Return [x, y] of the center of cell containing provided text 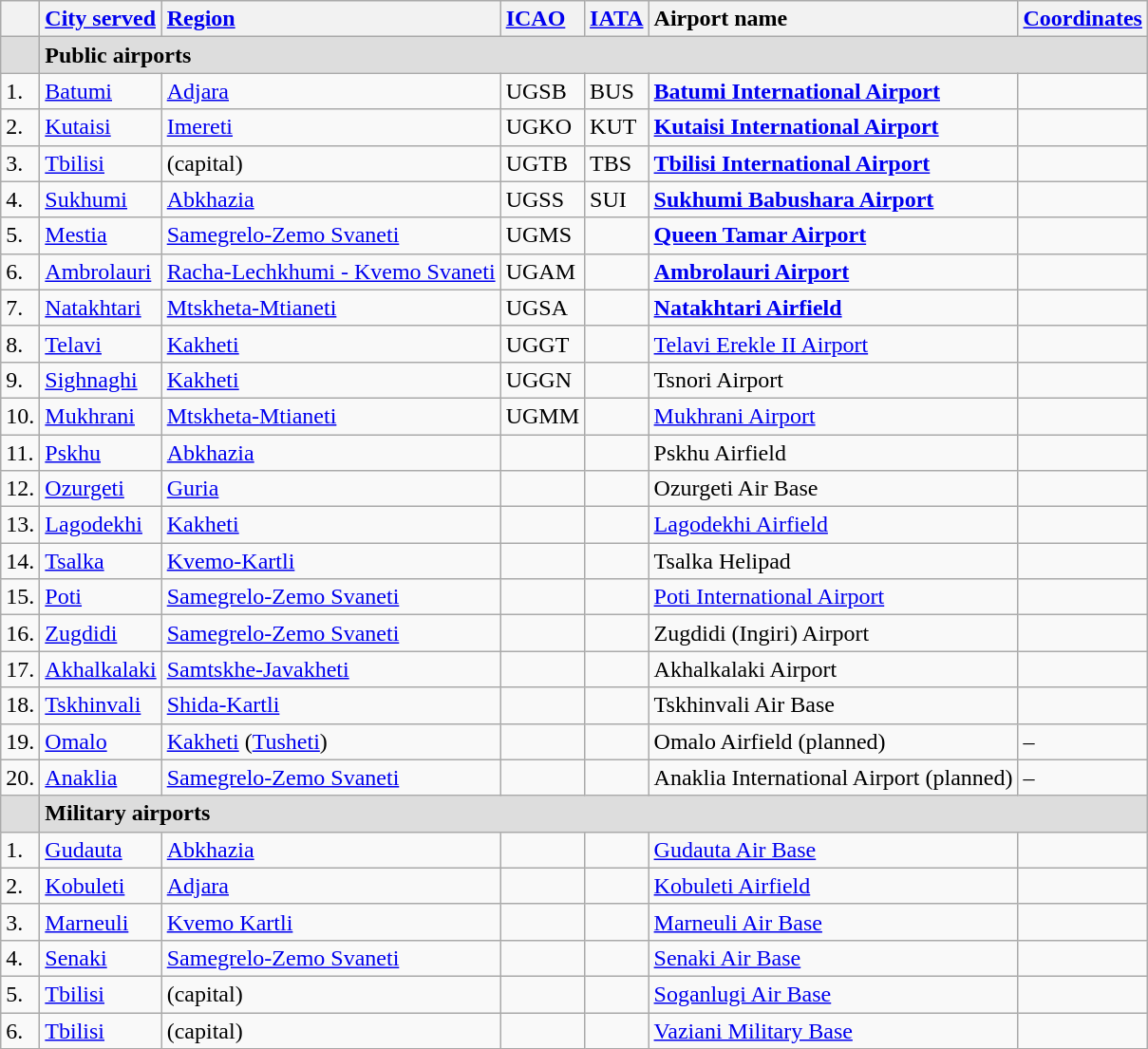
Zugdidi [101, 633]
UGGN [542, 380]
Marneuli [101, 922]
19. [21, 741]
ICAO [542, 19]
TBS [617, 163]
Natakhtari Airfield [834, 308]
Kvemo-Kartli [330, 561]
Batumi [101, 91]
10. [21, 416]
8. [21, 344]
Poti International Airport [834, 597]
Zugdidi (Ingiri) Airport [834, 633]
Batumi International Airport [834, 91]
Military airports [594, 814]
Gudauta Air Base [834, 850]
Akhalkalaki Airport [834, 669]
Imereti [330, 127]
IATA [617, 19]
City served [101, 19]
SUI [617, 199]
UGTB [542, 163]
Guria [330, 489]
Ozurgeti [101, 489]
Pskhu Airfield [834, 453]
Airport name [834, 19]
Coordinates [1082, 19]
12. [21, 489]
Kutaisi International Airport [834, 127]
Senaki Air Base [834, 958]
Mestia [101, 235]
Tskhinvali Air Base [834, 705]
UGSB [542, 91]
Ambrolauri [101, 272]
Kobuleti [101, 886]
13. [21, 525]
Omalo [101, 741]
UGGT [542, 344]
17. [21, 669]
Ozurgeti Air Base [834, 489]
Senaki [101, 958]
Akhalkalaki [101, 669]
Poti [101, 597]
Lagodekhi [101, 525]
Telavi [101, 344]
BUS [617, 91]
Kobuleti Airfield [834, 886]
Queen Tamar Airport [834, 235]
18. [21, 705]
Marneuli Air Base [834, 922]
20. [21, 777]
14. [21, 561]
UGSA [542, 308]
Mukhrani Airport [834, 416]
Tsalka Helipad [834, 561]
Kutaisi [101, 127]
11. [21, 453]
Telavi Erekle II Airport [834, 344]
Soganlugi Air Base [834, 994]
Natakhtari [101, 308]
Mukhrani [101, 416]
Gudauta [101, 850]
Shida-Kartli [330, 705]
Vaziani Military Base [834, 1030]
Kvemo Kartli [330, 922]
Sukhumi [101, 199]
Racha-Lechkhumi - Kvemo Svaneti [330, 272]
Public airports [594, 55]
Tsnori Airport [834, 380]
UGMM [542, 416]
Tbilisi International Airport [834, 163]
7. [21, 308]
Pskhu [101, 453]
Ambrolauri Airport [834, 272]
UGAM [542, 272]
Samtskhe-Javakheti [330, 669]
UGKO [542, 127]
16. [21, 633]
Sukhumi Babushara Airport [834, 199]
Tsalka [101, 561]
Kakheti (Tusheti) [330, 741]
Tskhinvali [101, 705]
UGSS [542, 199]
Anaklia International Airport (planned) [834, 777]
Region [330, 19]
Omalo Airfield (planned) [834, 741]
UGMS [542, 235]
Anaklia [101, 777]
Sighnaghi [101, 380]
9. [21, 380]
15. [21, 597]
KUT [617, 127]
Lagodekhi Airfield [834, 525]
